Detect which cell encompasses the target text, then output its (x, y) center coordinate. 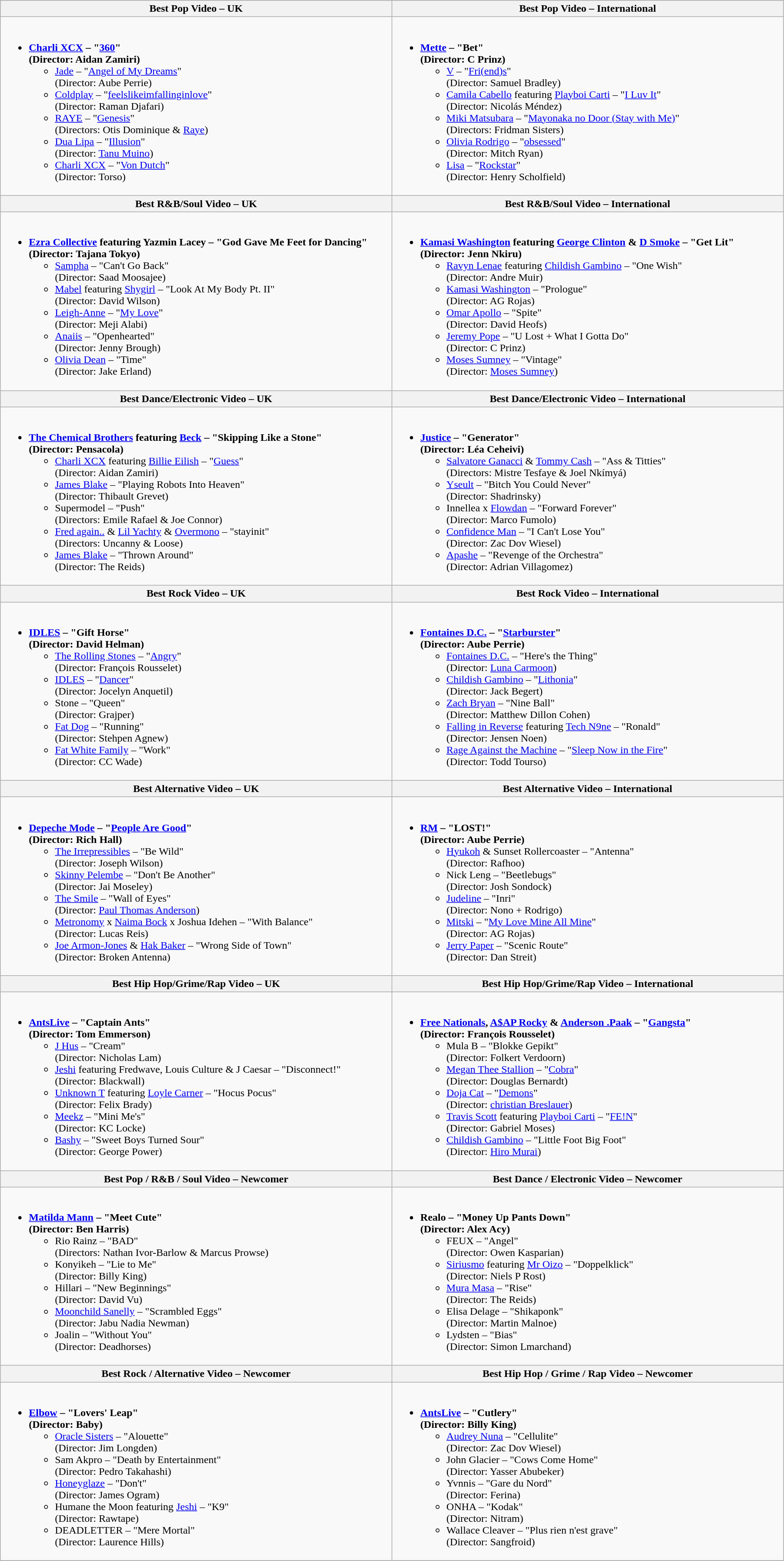
Best Dance/Electronic Video – International (588, 399)
Best Pop Video – UK (196, 9)
Best Alternative Video – International (588, 789)
Best Rock Video – International (588, 594)
Best Dance / Electronic Video – Newcomer (588, 1179)
Best Hip Hop/Grime/Rap Video – International (588, 984)
Best Rock Video – UK (196, 594)
Best R&B/Soul Video – International (588, 204)
Best Hip Hop / Grime / Rap Video – Newcomer (588, 1374)
Best Alternative Video – UK (196, 789)
Best Dance/Electronic Video – UK (196, 399)
Best Pop / R&B / Soul Video – Newcomer (196, 1179)
Best Rock / Alternative Video – Newcomer (196, 1374)
Best R&B/Soul Video – UK (196, 204)
Best Hip Hop/Grime/Rap Video – UK (196, 984)
Best Pop Video – International (588, 9)
